Extract the (x, y) coordinate from the center of the cell holding the provided text.  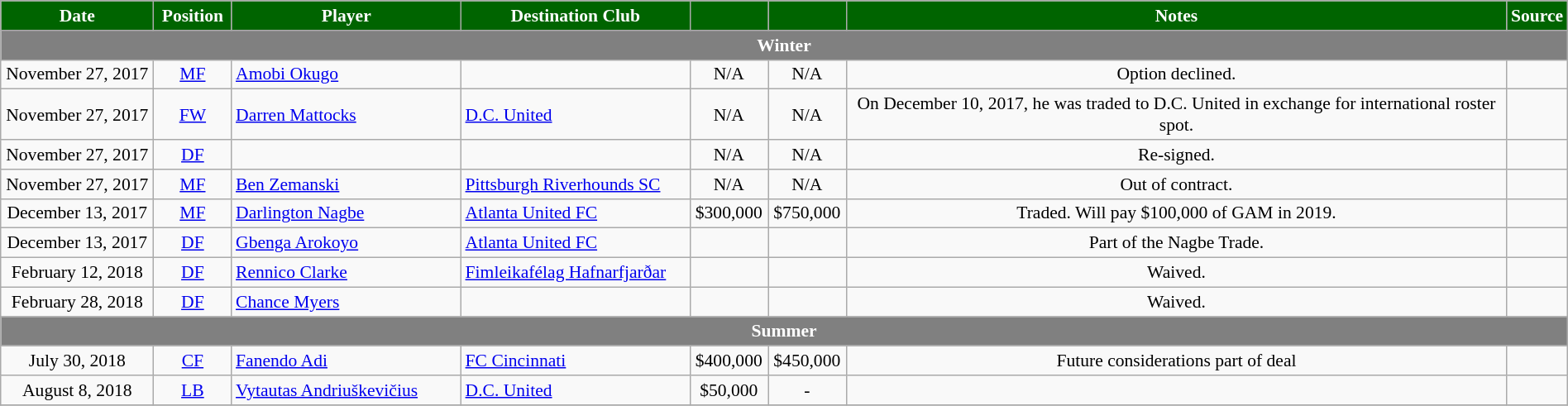
Summer (784, 332)
Darlington Nagbe (347, 213)
August 8, 2018 (78, 390)
February 12, 2018 (78, 273)
Source (1537, 16)
Out of contract. (1176, 184)
Future considerations part of deal (1176, 361)
On December 10, 2017, he was traded to D.C. United in exchange for international roster spot. (1176, 114)
Player (347, 16)
Winter (784, 45)
July 30, 2018 (78, 361)
Position (193, 16)
- (807, 390)
Amobi Okugo (347, 74)
CF (193, 361)
$750,000 (807, 213)
Traded. Will pay $100,000 of GAM in 2019. (1176, 213)
LB (193, 390)
Date (78, 16)
FW (193, 114)
FC Cincinnati (576, 361)
$50,000 (729, 390)
Rennico Clarke (347, 273)
Gbenga Arokoyo (347, 243)
$400,000 (729, 361)
Part of the Nagbe Trade. (1176, 243)
Ben Zemanski (347, 184)
Notes (1176, 16)
Option declined. (1176, 74)
$300,000 (729, 213)
February 28, 2018 (78, 302)
$450,000 (807, 361)
Fanendo Adi (347, 361)
Darren Mattocks (347, 114)
Vytautas Andriuškevičius (347, 390)
Re-signed. (1176, 155)
Destination Club (576, 16)
Pittsburgh Riverhounds SC (576, 184)
Fimleikafélag Hafnarfjarðar (576, 273)
Chance Myers (347, 302)
